Provide the [x, y] coordinate of the cell's center where the given text is located.  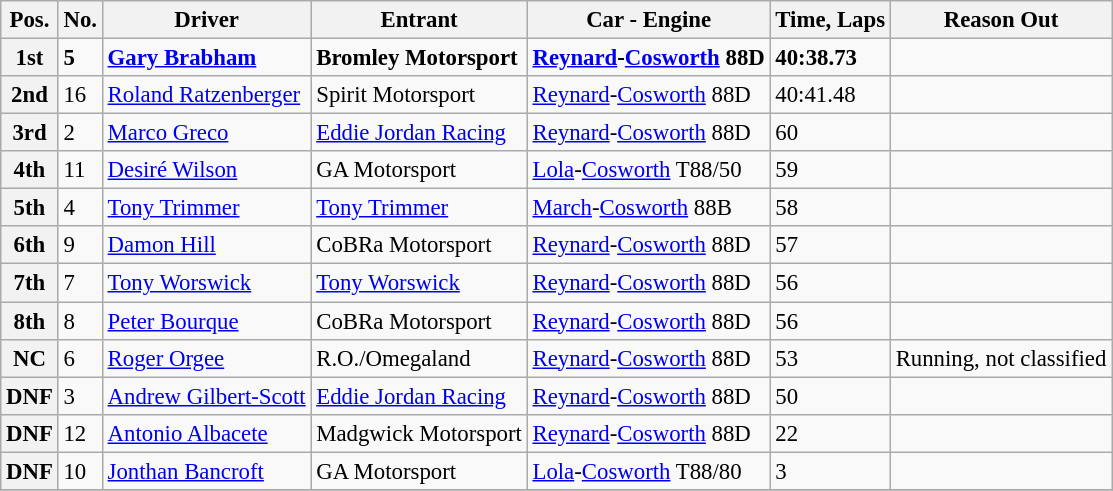
Time, Laps [830, 20]
6th [30, 245]
Bromley Motorsport [419, 58]
March-Cosworth 88B [648, 208]
60 [830, 133]
57 [830, 245]
NC [30, 358]
Car - Engine [648, 20]
Peter Bourque [206, 321]
Gary Brabham [206, 58]
Roland Ratzenberger [206, 95]
5th [30, 208]
8th [30, 321]
Lola-Cosworth T88/80 [648, 471]
22 [830, 433]
11 [80, 170]
12 [80, 433]
Damon Hill [206, 245]
1st [30, 58]
Roger Orgee [206, 358]
58 [830, 208]
4th [30, 170]
3rd [30, 133]
Reason Out [1000, 20]
Entrant [419, 20]
No. [80, 20]
16 [80, 95]
8 [80, 321]
53 [830, 358]
5 [80, 58]
10 [80, 471]
R.O./Omegaland [419, 358]
Antonio Albacete [206, 433]
Running, not classified [1000, 358]
Lola-Cosworth T88/50 [648, 170]
7th [30, 283]
Andrew Gilbert-Scott [206, 396]
2 [80, 133]
40:38.73 [830, 58]
Driver [206, 20]
2nd [30, 95]
59 [830, 170]
4 [80, 208]
Madgwick Motorsport [419, 433]
7 [80, 283]
Spirit Motorsport [419, 95]
Marco Greco [206, 133]
6 [80, 358]
Pos. [30, 20]
40:41.48 [830, 95]
50 [830, 396]
9 [80, 245]
Desiré Wilson [206, 170]
Jonthan Bancroft [206, 471]
